Identify which cell holds the provided text, then report its (X, Y) central coordinate. 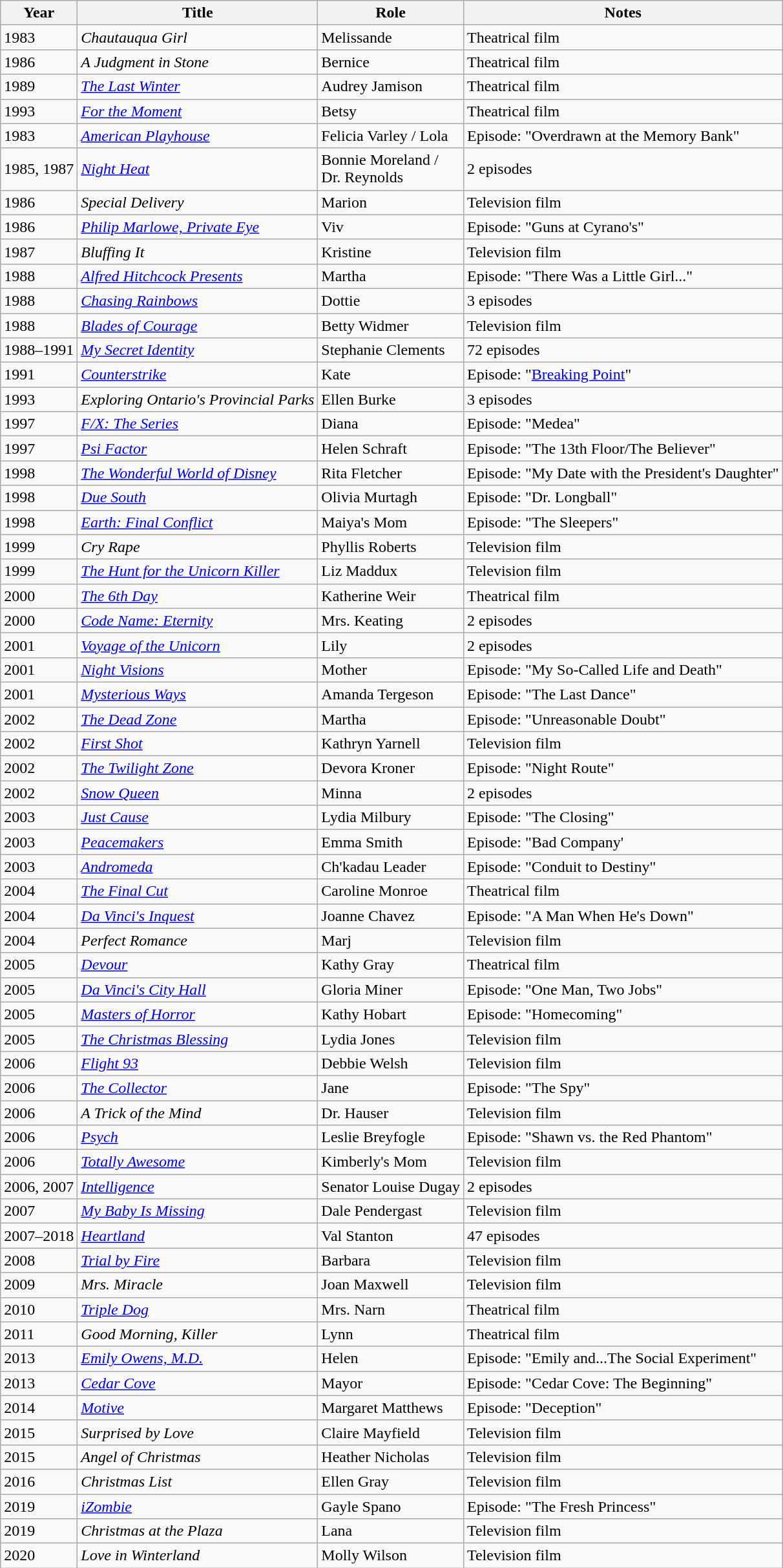
Motive (198, 1408)
Episode: "Homecoming" (623, 1014)
Episode: "There Was a Little Girl..." (623, 276)
Dr. Hauser (391, 1112)
Voyage of the Unicorn (198, 645)
1988–1991 (39, 350)
A Trick of the Mind (198, 1112)
Counterstrike (198, 375)
Episode: "Emily and...The Social Experiment" (623, 1359)
2014 (39, 1408)
Night Heat (198, 169)
1987 (39, 251)
Christmas List (198, 1481)
Lana (391, 1531)
Role (391, 13)
Chautauqua Girl (198, 37)
Kathryn Yarnell (391, 744)
Good Morning, Killer (198, 1334)
Mayor (391, 1383)
Angel of Christmas (198, 1457)
Helen Schraft (391, 449)
Jane (391, 1088)
Bluffing It (198, 251)
The Collector (198, 1088)
Andromeda (198, 867)
Trial by Fire (198, 1260)
Episode: "Overdrawn at the Memory Bank" (623, 136)
Heather Nicholas (391, 1457)
Debbie Welsh (391, 1063)
Olivia Murtagh (391, 498)
The Dead Zone (198, 719)
Lynn (391, 1334)
2020 (39, 1556)
2006, 2007 (39, 1187)
Gloria Miner (391, 990)
Peacemakers (198, 842)
My Secret Identity (198, 350)
Lydia Milbury (391, 818)
Phyllis Roberts (391, 547)
2008 (39, 1260)
2007 (39, 1211)
F/X: The Series (198, 424)
Episode: "Breaking Point" (623, 375)
Episode: "The 13th Floor/The Believer" (623, 449)
Mrs. Keating (391, 620)
Love in Winterland (198, 1556)
Episode: "Unreasonable Doubt" (623, 719)
Christmas at the Plaza (198, 1531)
Just Cause (198, 818)
Leslie Breyfogle (391, 1138)
Devora Kroner (391, 768)
Gayle Spano (391, 1507)
Kristine (391, 251)
Maiya's Mom (391, 522)
Earth: Final Conflict (198, 522)
Minna (391, 793)
Blades of Courage (198, 325)
Stephanie Clements (391, 350)
First Shot (198, 744)
2010 (39, 1309)
Totally Awesome (198, 1162)
Episode: "The Last Dance" (623, 694)
Amanda Tergeson (391, 694)
A Judgment in Stone (198, 62)
1989 (39, 87)
Episode: "A Man When He's Down" (623, 916)
Audrey Jamison (391, 87)
The Wonderful World of Disney (198, 473)
Dottie (391, 301)
Margaret Matthews (391, 1408)
Joan Maxwell (391, 1285)
Alfred Hitchcock Presents (198, 276)
Psych (198, 1138)
Heartland (198, 1236)
The Christmas Blessing (198, 1039)
Da Vinci's Inquest (198, 916)
Special Delivery (198, 202)
Val Stanton (391, 1236)
Claire Mayfield (391, 1432)
2011 (39, 1334)
Betty Widmer (391, 325)
Molly Wilson (391, 1556)
Viv (391, 227)
The Hunt for the Unicorn Killer (198, 571)
Barbara (391, 1260)
Episode: "Cedar Cove: The Beginning" (623, 1383)
iZombie (198, 1507)
Betsy (391, 111)
Episode: "Bad Company' (623, 842)
Ch'kadau Leader (391, 867)
Chasing Rainbows (198, 301)
Flight 93 (198, 1063)
Episode: "The Fresh Princess" (623, 1507)
Rita Fletcher (391, 473)
Melissande (391, 37)
Perfect Romance (198, 940)
Episode: "The Sleepers" (623, 522)
1985, 1987 (39, 169)
72 episodes (623, 350)
Night Visions (198, 670)
Mother (391, 670)
Mrs. Narn (391, 1309)
Episode: "The Closing" (623, 818)
Felicia Varley / Lola (391, 136)
Philip Marlowe, Private Eye (198, 227)
Diana (391, 424)
My Baby Is Missing (198, 1211)
American Playhouse (198, 136)
2009 (39, 1285)
Episode: "My So-Called Life and Death" (623, 670)
Episode: "Guns at Cyrano's" (623, 227)
Episode: "Dr. Longball" (623, 498)
Marj (391, 940)
Due South (198, 498)
Bernice (391, 62)
Katherine Weir (391, 596)
Notes (623, 13)
The Last Winter (198, 87)
Kathy Hobart (391, 1014)
Snow Queen (198, 793)
Joanne Chavez (391, 916)
Intelligence (198, 1187)
Mysterious Ways (198, 694)
The 6th Day (198, 596)
Marion (391, 202)
Code Name: Eternity (198, 620)
Title (198, 13)
Year (39, 13)
Episode: "Conduit to Destiny" (623, 867)
Cry Rape (198, 547)
Kathy Gray (391, 965)
Caroline Monroe (391, 891)
For the Moment (198, 111)
The Twilight Zone (198, 768)
Episode: "Shawn vs. the Red Phantom" (623, 1138)
Exploring Ontario's Provincial Parks (198, 399)
Emma Smith (391, 842)
Liz Maddux (391, 571)
2016 (39, 1481)
Episode: "Night Route" (623, 768)
Kimberly's Mom (391, 1162)
Cedar Cove (198, 1383)
Lily (391, 645)
Surprised by Love (198, 1432)
Kate (391, 375)
The Final Cut (198, 891)
Bonnie Moreland /Dr. Reynolds (391, 169)
Triple Dog (198, 1309)
Dale Pendergast (391, 1211)
Masters of Horror (198, 1014)
Da Vinci's City Hall (198, 990)
Helen (391, 1359)
Mrs. Miracle (198, 1285)
Psi Factor (198, 449)
Lydia Jones (391, 1039)
Episode: "The Spy" (623, 1088)
Ellen Burke (391, 399)
Episode: "My Date with the President's Daughter" (623, 473)
1991 (39, 375)
Devour (198, 965)
Episode: "Medea" (623, 424)
Ellen Gray (391, 1481)
Episode: "One Man, Two Jobs" (623, 990)
47 episodes (623, 1236)
Senator Louise Dugay (391, 1187)
Emily Owens, M.D. (198, 1359)
2007–2018 (39, 1236)
Episode: "Deception" (623, 1408)
